Locate the cell with the specified text and output its (X, Y) center coordinate. 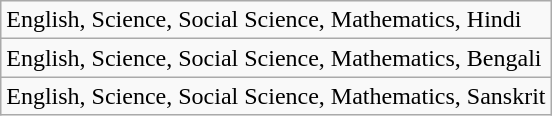
English, Science, Social Science, Mathematics, Sanskrit (276, 96)
English, Science, Social Science, Mathematics, Hindi (276, 20)
English, Science, Social Science, Mathematics, Bengali (276, 58)
